From the cell containing the given text, extract its center point as (X, Y) coordinate. 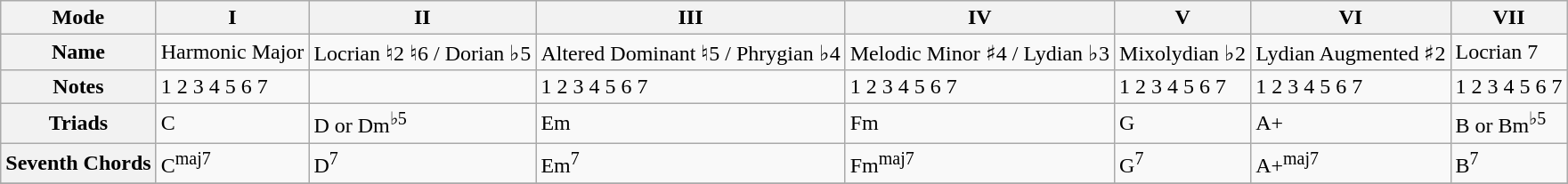
V (1182, 18)
D or Dm♭5 (422, 123)
Lydian Augmented ♯2 (1351, 52)
Locrian 7 (1508, 52)
VII (1508, 18)
Notes (78, 86)
I (232, 18)
Mixolydian ♭2 (1182, 52)
B7 (1508, 164)
Fmmaj7 (979, 164)
A+ (1351, 123)
Harmonic Major (232, 52)
Em (691, 123)
G (1182, 123)
D7 (422, 164)
III (691, 18)
Locrian ♮2 ♮6 / Dorian ♭5 (422, 52)
Triads (78, 123)
C (232, 123)
Mode (78, 18)
G7 (1182, 164)
B or Bm♭5 (1508, 123)
Altered Dominant ♮5 / Phrygian ♭4 (691, 52)
A+maj7 (1351, 164)
Fm (979, 123)
II (422, 18)
Name (78, 52)
Em7 (691, 164)
IV (979, 18)
Cmaj7 (232, 164)
Seventh Chords (78, 164)
VI (1351, 18)
Melodic Minor ♯4 / Lydian ♭3 (979, 52)
